Determine the (X, Y) coordinate at the center of the cell enclosing the given text.  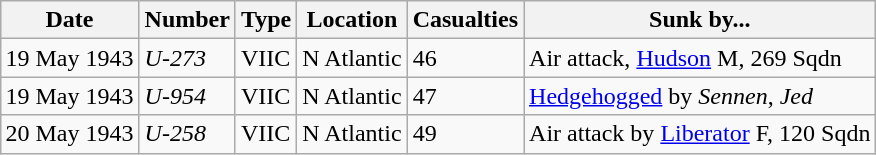
46 (465, 58)
Date (70, 20)
Type (266, 20)
Casualties (465, 20)
47 (465, 96)
20 May 1943 (70, 134)
U-954 (187, 96)
49 (465, 134)
Number (187, 20)
Air attack by Liberator F, 120 Sqdn (700, 134)
Hedgehogged by Sennen, Jed (700, 96)
U-258 (187, 134)
U-273 (187, 58)
Air attack, Hudson M, 269 Sqdn (700, 58)
Location (352, 20)
Sunk by... (700, 20)
